Extract the (X, Y) coordinate from the center of the cell holding the provided text.  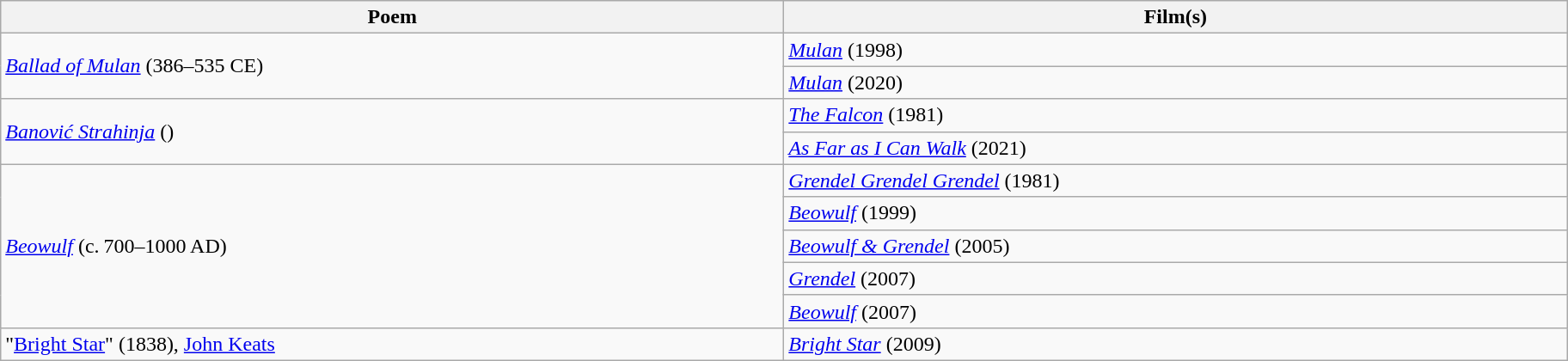
As Far as I Can Walk (2021) (1176, 148)
Grendel Grendel Grendel (1981) (1176, 180)
"Bright Star" (1838), John Keats (392, 344)
Banović Strahinja () (392, 132)
Mulan (2020) (1176, 83)
Film(s) (1176, 17)
Ballad of Mulan (386–535 CE) (392, 66)
Beowulf (c. 700–1000 AD) (392, 246)
Beowulf & Grendel (2005) (1176, 246)
Poem (392, 17)
Beowulf (2007) (1176, 311)
Beowulf (1999) (1176, 213)
Bright Star (2009) (1176, 344)
Mulan (1998) (1176, 50)
Grendel (2007) (1176, 278)
The Falcon (1981) (1176, 115)
